Identify which cell holds the provided text, then report its [X, Y] central coordinate. 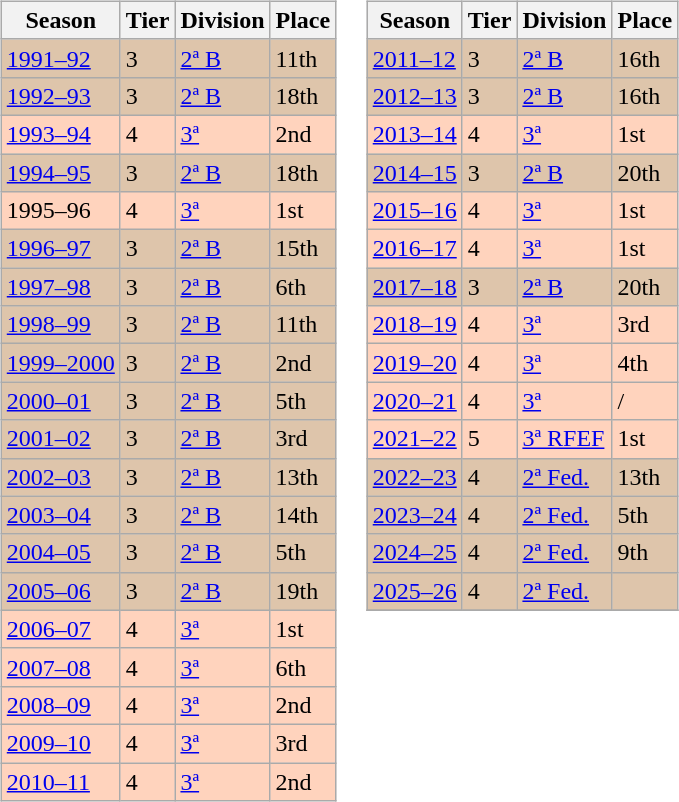
1997–98 [60, 287]
2014–15 [414, 173]
2001–02 [60, 439]
2022–23 [414, 477]
2018–19 [414, 325]
2016–17 [414, 249]
2007–08 [60, 667]
1991–92 [60, 58]
19th [303, 591]
2012–13 [414, 96]
1995–96 [60, 211]
2021–22 [414, 439]
9th [645, 553]
2011–12 [414, 58]
1998–99 [60, 325]
1994–95 [60, 173]
2024–25 [414, 553]
2020–21 [414, 401]
/ [645, 401]
4th [645, 363]
2005–06 [60, 591]
1996–97 [60, 249]
2000–01 [60, 401]
2017–18 [414, 287]
2025–26 [414, 591]
2008–09 [60, 705]
2013–14 [414, 134]
15th [303, 249]
5 [490, 439]
14th [303, 515]
2003–04 [60, 515]
2004–05 [60, 553]
2009–10 [60, 743]
2023–24 [414, 515]
3ª RFEF [564, 439]
1999–2000 [60, 363]
1993–94 [60, 134]
2006–07 [60, 629]
2019–20 [414, 363]
2010–11 [60, 781]
2015–16 [414, 211]
2002–03 [60, 477]
1992–93 [60, 96]
